Pinpoint the cell where the given text exists, returning its [X, Y] midpoint coordinate. 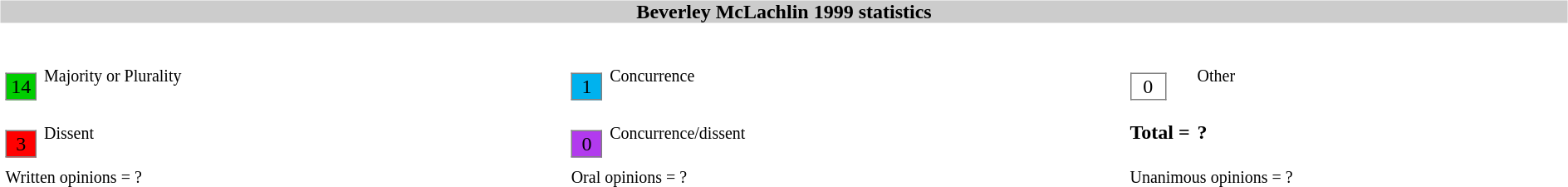
Other [1380, 76]
Beverley McLachlin 1999 statistics [784, 12]
Dissent [304, 132]
Concurrence [865, 76]
Total = [1159, 132]
Concurrence/dissent [865, 132]
Majority or Plurality [304, 76]
? [1380, 132]
